Identify which cell holds the provided text, then report its [x, y] central coordinate. 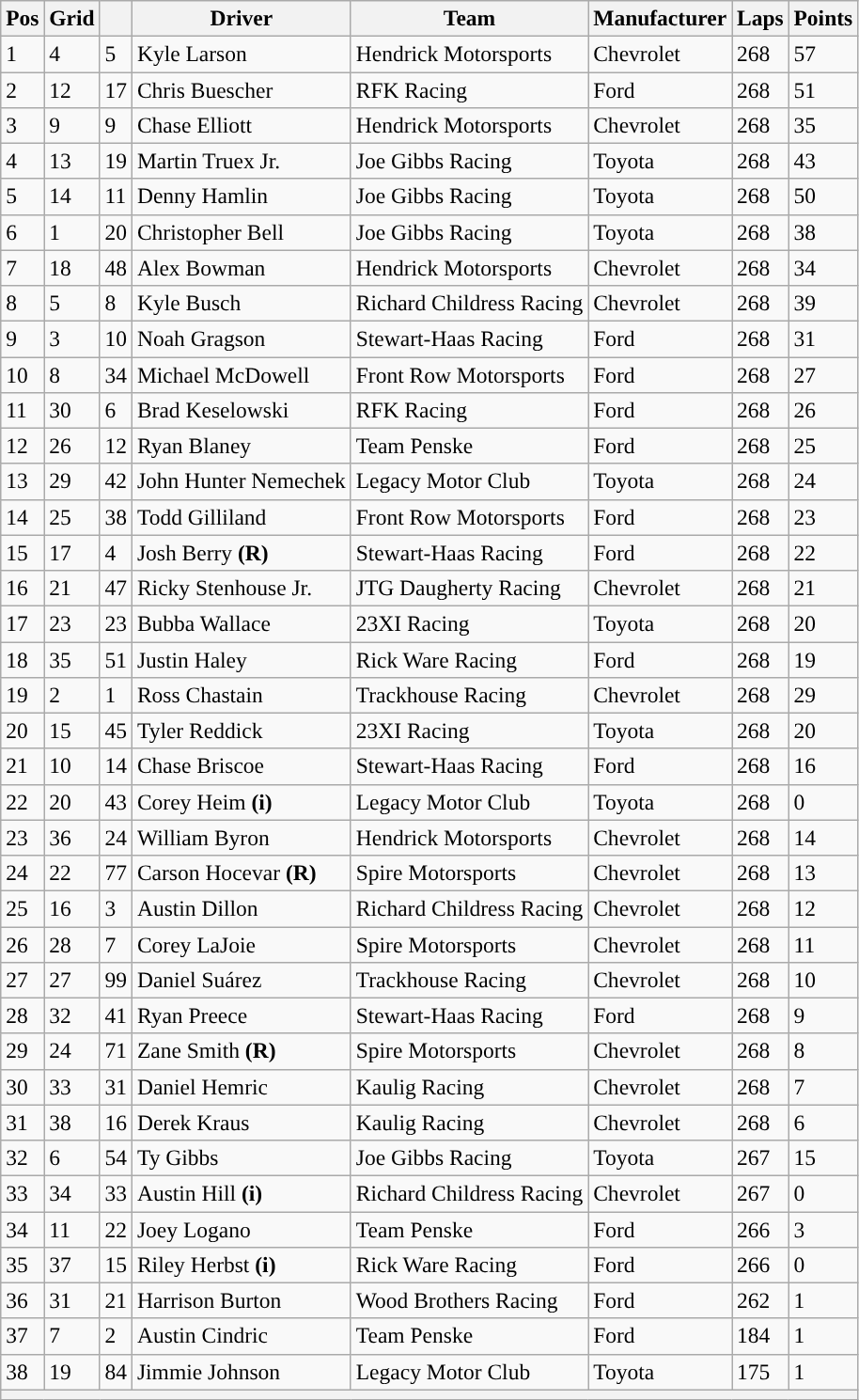
JTG Daugherty Racing [469, 588]
Ross Chastain [241, 695]
Alex Bowman [241, 268]
41 [116, 1015]
48 [116, 268]
Tyler Reddick [241, 731]
Bubba Wallace [241, 623]
Brad Keselowski [241, 410]
Josh Berry (R) [241, 553]
45 [116, 731]
Riley Herbst (i) [241, 1265]
50 [823, 197]
Driver [241, 18]
42 [116, 481]
Manufacturer [660, 18]
Grid [71, 18]
47 [116, 588]
Justin Haley [241, 659]
99 [116, 980]
175 [761, 1372]
John Hunter Nemechek [241, 481]
Laps [761, 18]
Ryan Preece [241, 1015]
Zane Smith (R) [241, 1051]
Denny Hamlin [241, 197]
Chase Elliott [241, 125]
Points [823, 18]
Derek Kraus [241, 1123]
Martin Truex Jr. [241, 161]
Carson Hocevar (R) [241, 873]
Jimmie Johnson [241, 1372]
57 [823, 54]
Austin Cindric [241, 1336]
77 [116, 873]
Daniel Suárez [241, 980]
Daniel Hemric [241, 1087]
Team [469, 18]
71 [116, 1051]
Wood Brothers Racing [469, 1300]
Kyle Busch [241, 303]
William Byron [241, 838]
Austin Hill (i) [241, 1193]
Ty Gibbs [241, 1157]
Austin Dillon [241, 908]
Harrison Burton [241, 1300]
Todd Gilliland [241, 517]
Noah Gragson [241, 338]
Pos [23, 18]
Corey LaJoie [241, 944]
Ricky Stenhouse Jr. [241, 588]
39 [823, 303]
54 [116, 1157]
Kyle Larson [241, 54]
Michael McDowell [241, 374]
Joey Logano [241, 1229]
262 [761, 1300]
184 [761, 1336]
Corey Heim (i) [241, 802]
Christopher Bell [241, 232]
Chase Briscoe [241, 766]
Ryan Blaney [241, 446]
84 [116, 1372]
Chris Buescher [241, 89]
